Detect which cell encompasses the target text, then output its (X, Y) center coordinate. 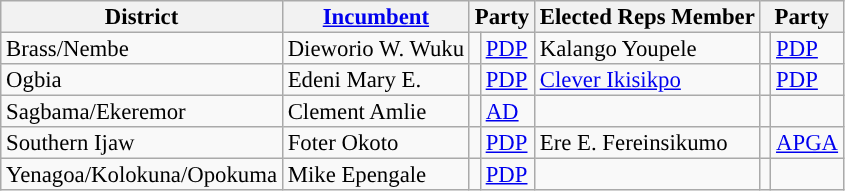
Brass/Nembe (142, 49)
Elected Reps Member (647, 17)
Foter Okoto (376, 143)
Incumbent (376, 17)
Ere E. Fereinsikumo (647, 143)
Clever Ikisikpo (647, 80)
Dieworio W. Wuku (376, 49)
Mike Epengale (376, 175)
District (142, 17)
Southern Ijaw (142, 143)
AD (507, 112)
Sagbama/Ekeremor (142, 112)
Edeni Mary E. (376, 80)
Kalango Youpele (647, 49)
Clement Amlie (376, 112)
APGA (808, 143)
Ogbia (142, 80)
Yenagoa/Kolokuna/Opokuma (142, 175)
